Capture the cell that displays the provided text and extract its [x, y] central coordinate. 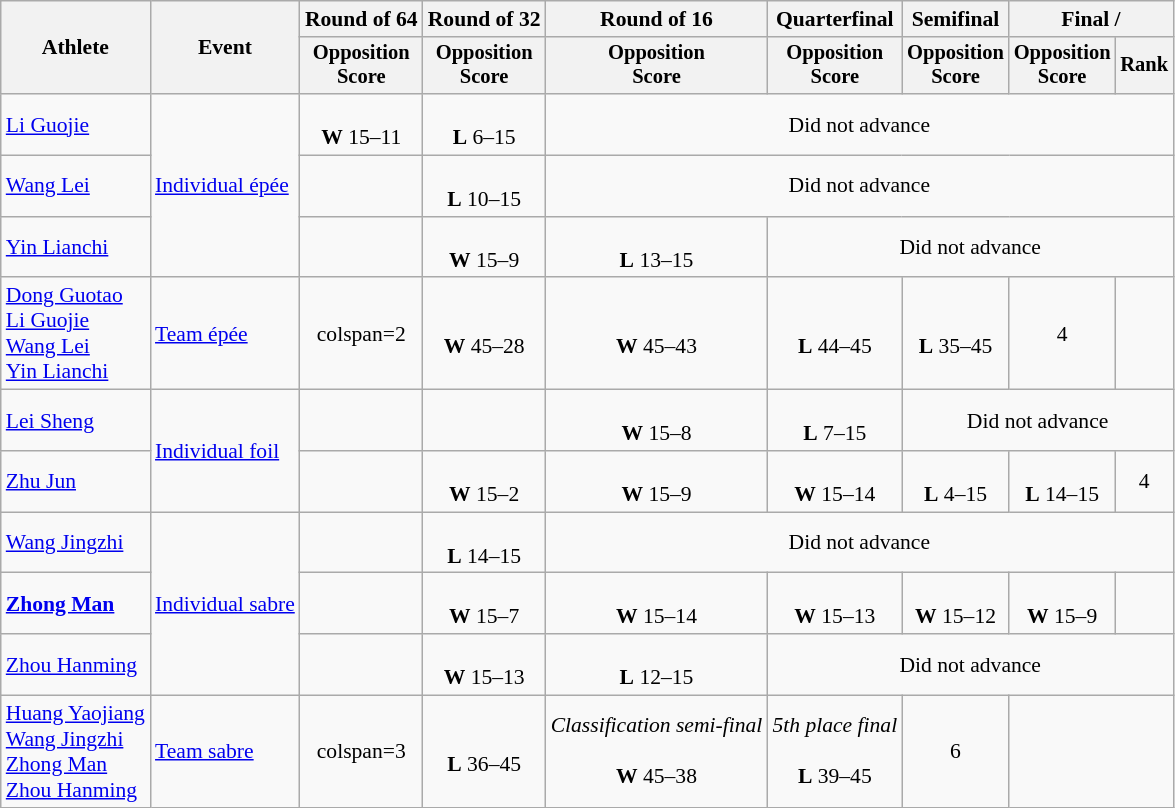
L 6–15 [484, 124]
Li Guojie [76, 124]
Individual sabre [225, 604]
Dong GuotaoLi GuojieWang LeiYin Lianchi [76, 334]
Zhong Man [76, 604]
W 15–8 [657, 420]
Round of 64 [362, 19]
Team sabre [225, 752]
Individual épée [225, 186]
L 44–45 [834, 334]
Round of 32 [484, 19]
L 4–15 [956, 482]
L 13–15 [657, 248]
Team épée [225, 334]
Athlete [76, 48]
Event [225, 48]
Classification semi-finalW 45–38 [657, 752]
Zhu Jun [76, 482]
Huang YaojiangWang JingzhiZhong ManZhou Hanming [76, 752]
5th place finalL 39–45 [834, 752]
6 [956, 752]
W 15–7 [484, 604]
Semifinal [956, 19]
colspan=2 [362, 334]
Wang Jingzhi [76, 542]
L 7–15 [834, 420]
W 15–2 [484, 482]
Yin Lianchi [76, 248]
colspan=3 [362, 752]
Zhou Hanming [76, 664]
L 36–45 [484, 752]
W 45–43 [657, 334]
Quarterfinal [834, 19]
Lei Sheng [76, 420]
W 45–28 [484, 334]
L 10–15 [484, 186]
L 12–15 [657, 664]
W 15–12 [956, 604]
Rank [1144, 66]
Round of 16 [657, 19]
Final / [1091, 19]
W 15–11 [362, 124]
L 35–45 [956, 334]
Wang Lei [76, 186]
Individual foil [225, 451]
